Identify which cell holds the provided text, then report its (x, y) central coordinate. 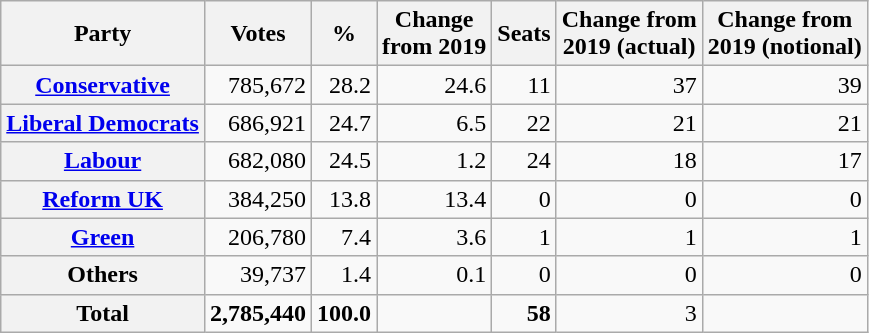
Changefrom 2019 (434, 34)
24.7 (344, 123)
Party (103, 34)
785,672 (258, 85)
28.2 (344, 85)
1.2 (434, 161)
Reform UK (103, 199)
682,080 (258, 161)
Conservative (103, 85)
384,250 (258, 199)
39 (784, 85)
206,780 (258, 237)
58 (524, 313)
13.8 (344, 199)
11 (524, 85)
Change from2019 (actual) (629, 34)
1.4 (344, 275)
Change from2019 (notional) (784, 34)
Liberal Democrats (103, 123)
18 (629, 161)
17 (784, 161)
Others (103, 275)
6.5 (434, 123)
0.1 (434, 275)
686,921 (258, 123)
13.4 (434, 199)
7.4 (344, 237)
100.0 (344, 313)
39,737 (258, 275)
Seats (524, 34)
24.5 (344, 161)
2,785,440 (258, 313)
3 (629, 313)
24 (524, 161)
3.6 (434, 237)
37 (629, 85)
22 (524, 123)
Green (103, 237)
Labour (103, 161)
Total (103, 313)
24.6 (434, 85)
% (344, 34)
Votes (258, 34)
